Determine the (X, Y) coordinate at the center of the cell enclosing the given text.  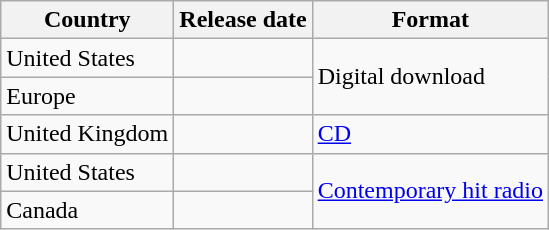
Contemporary hit radio (430, 191)
Release date (243, 20)
Country (88, 20)
Digital download (430, 77)
Europe (88, 96)
Canada (88, 210)
Format (430, 20)
United Kingdom (88, 134)
CD (430, 134)
